Pinpoint the cell where the given text exists, returning its [X, Y] midpoint coordinate. 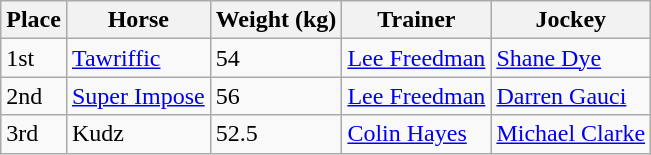
54 [276, 58]
1st [34, 58]
56 [276, 96]
Jockey [571, 20]
Weight (kg) [276, 20]
Place [34, 20]
Michael Clarke [571, 134]
3rd [34, 134]
Trainer [416, 20]
2nd [34, 96]
Darren Gauci [571, 96]
52.5 [276, 134]
Kudz [138, 134]
Shane Dye [571, 58]
Super Impose [138, 96]
Horse [138, 20]
Tawriffic [138, 58]
Colin Hayes [416, 134]
